Extract the [X, Y] coordinate from the center of the cell holding the provided text.  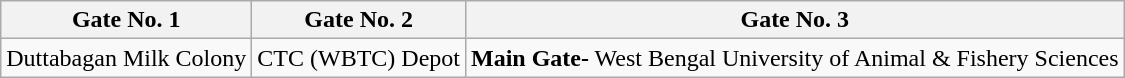
Gate No. 1 [126, 20]
Gate No. 3 [794, 20]
Gate No. 2 [359, 20]
CTC (WBTC) Depot [359, 58]
Main Gate- West Bengal University of Animal & Fishery Sciences [794, 58]
Duttabagan Milk Colony [126, 58]
